Return (x, y) of the center of cell containing provided text 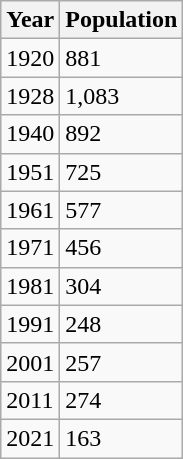
2001 (30, 362)
Population (122, 20)
1951 (30, 172)
892 (122, 134)
1940 (30, 134)
725 (122, 172)
1991 (30, 324)
1971 (30, 248)
248 (122, 324)
1961 (30, 210)
881 (122, 58)
304 (122, 286)
Year (30, 20)
257 (122, 362)
1981 (30, 286)
577 (122, 210)
274 (122, 400)
456 (122, 248)
2011 (30, 400)
1,083 (122, 96)
2021 (30, 438)
1920 (30, 58)
163 (122, 438)
1928 (30, 96)
